Return the [x, y] coordinate for the center point of the cell that contains the specified text.  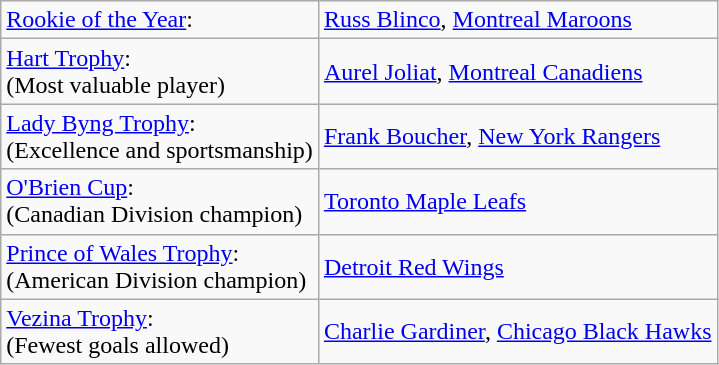
Vezina Trophy:(Fewest goals allowed) [160, 332]
Prince of Wales Trophy:(American Division champion) [160, 266]
Detroit Red Wings [518, 266]
Russ Blinco, Montreal Maroons [518, 20]
Lady Byng Trophy:(Excellence and sportsmanship) [160, 136]
Rookie of the Year: [160, 20]
Frank Boucher, New York Rangers [518, 136]
O'Brien Cup:(Canadian Division champion) [160, 202]
Toronto Maple Leafs [518, 202]
Aurel Joliat, Montreal Canadiens [518, 72]
Hart Trophy:(Most valuable player) [160, 72]
Charlie Gardiner, Chicago Black Hawks [518, 332]
